Search for the cell housing the specified text and yield its (x, y) center coordinate. 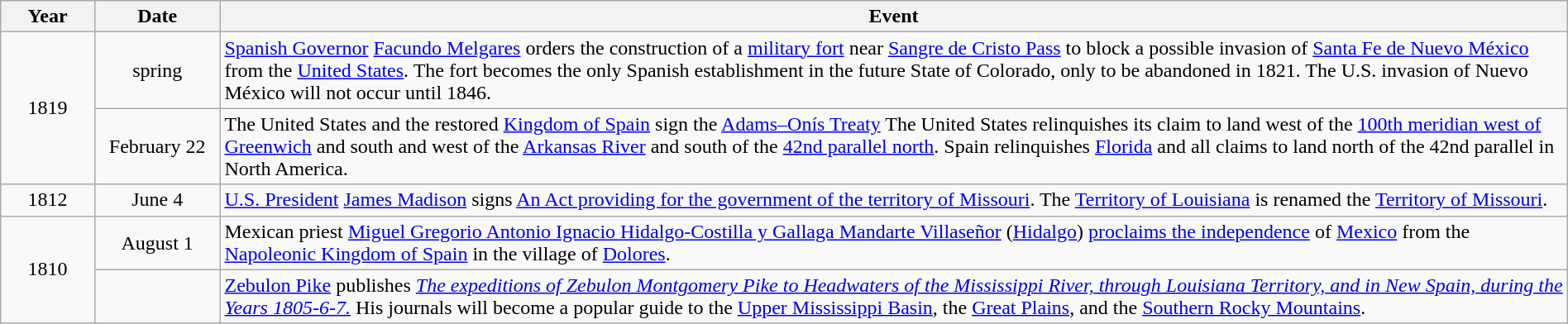
1812 (48, 200)
1819 (48, 108)
spring (157, 70)
February 22 (157, 146)
Date (157, 17)
Year (48, 17)
Event (893, 17)
June 4 (157, 200)
1810 (48, 269)
August 1 (157, 243)
